Return [x, y] of the center of cell containing provided text 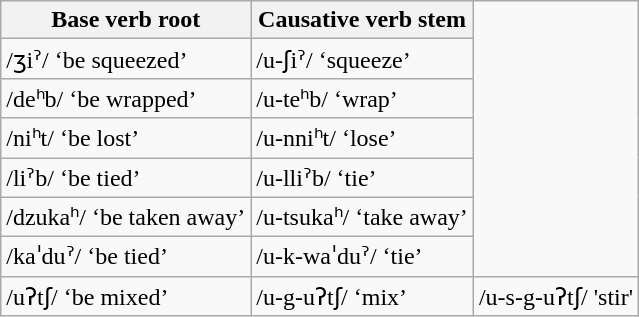
Causative verb stem [362, 20]
Base verb root [126, 20]
/deʰb/ ‘be wrapped’ [126, 98]
/uʔtʃ/ ‘be mixed’ [126, 296]
/ʒiˀ/ ‘be squeezed’ [126, 59]
/u-s-g-uʔtʃ/ 'stir' [556, 296]
/u-lliˀb/ ‘tie’ [362, 178]
/u-g-uʔtʃ/ ‘mix’ [362, 296]
/dzukaʰ/ ‘be taken away’ [126, 217]
/u-nniʰt/ ‘lose’ [362, 138]
/kaˈduˀ/ ‘be tied’ [126, 257]
/u-k-waˈduˀ/ ‘tie’ [362, 257]
/u-tsukaʰ/ ‘take away’ [362, 217]
/u-ʃiˀ/ ‘squeeze’ [362, 59]
/liˀb/ ‘be tied’ [126, 178]
/u-teʰb/ ‘wrap’ [362, 98]
/niʰt/ ‘be lost’ [126, 138]
